Search for the cell housing the specified text and yield its [X, Y] center coordinate. 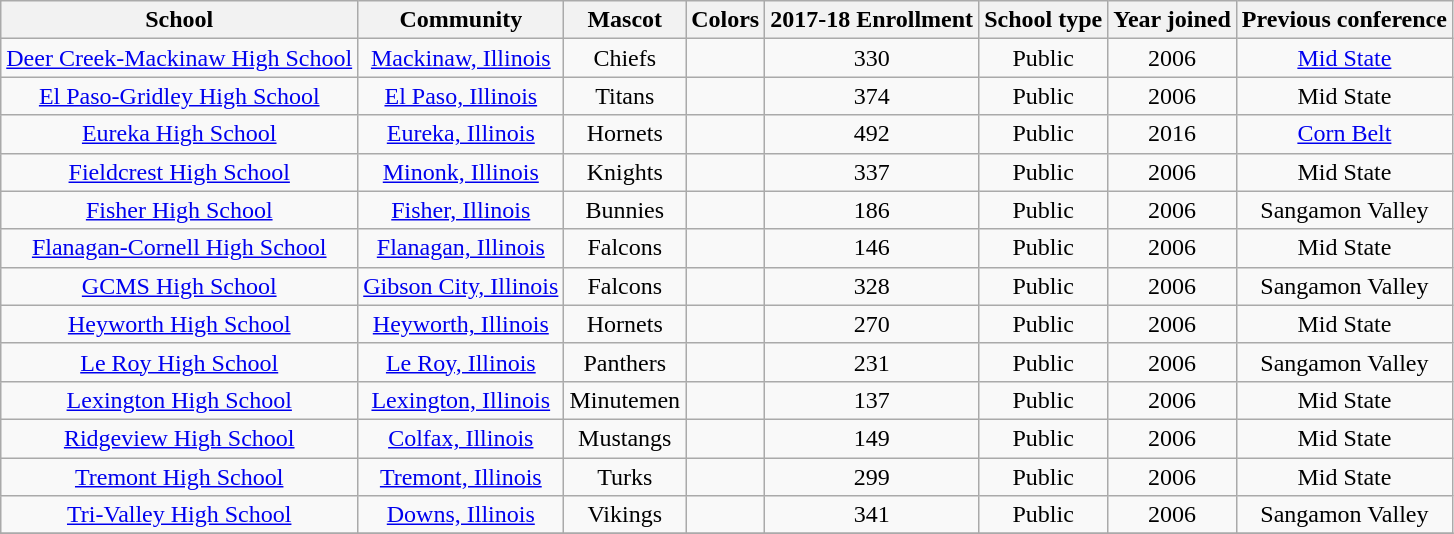
Bunnies [625, 210]
341 [872, 515]
270 [872, 324]
149 [872, 438]
Tremont, Illinois [461, 477]
El Paso-Gridley High School [180, 96]
El Paso, Illinois [461, 96]
Lexington High School [180, 400]
Tri-Valley High School [180, 515]
492 [872, 134]
Mustangs [625, 438]
231 [872, 362]
Corn Belt [1344, 134]
Le Roy High School [180, 362]
Deer Creek-Mackinaw High School [180, 58]
299 [872, 477]
Panthers [625, 362]
Downs, Illinois [461, 515]
Fieldcrest High School [180, 172]
Colors [726, 20]
330 [872, 58]
Tremont High School [180, 477]
Minutemen [625, 400]
337 [872, 172]
Lexington, Illinois [461, 400]
2017-18 Enrollment [872, 20]
Mascot [625, 20]
School [180, 20]
Chiefs [625, 58]
Previous conference [1344, 20]
Vikings [625, 515]
GCMS High School [180, 286]
Titans [625, 96]
2016 [1172, 134]
137 [872, 400]
Fisher, Illinois [461, 210]
Heyworth High School [180, 324]
Heyworth, Illinois [461, 324]
Turks [625, 477]
Minonk, Illinois [461, 172]
Community [461, 20]
146 [872, 248]
Eureka, Illinois [461, 134]
Flanagan, Illinois [461, 248]
186 [872, 210]
Le Roy, Illinois [461, 362]
Flanagan-Cornell High School [180, 248]
328 [872, 286]
Mackinaw, Illinois [461, 58]
Year joined [1172, 20]
Colfax, Illinois [461, 438]
School type [1044, 20]
Eureka High School [180, 134]
Knights [625, 172]
Gibson City, Illinois [461, 286]
374 [872, 96]
Fisher High School [180, 210]
Ridgeview High School [180, 438]
